Return (X, Y) of the center of cell containing provided text 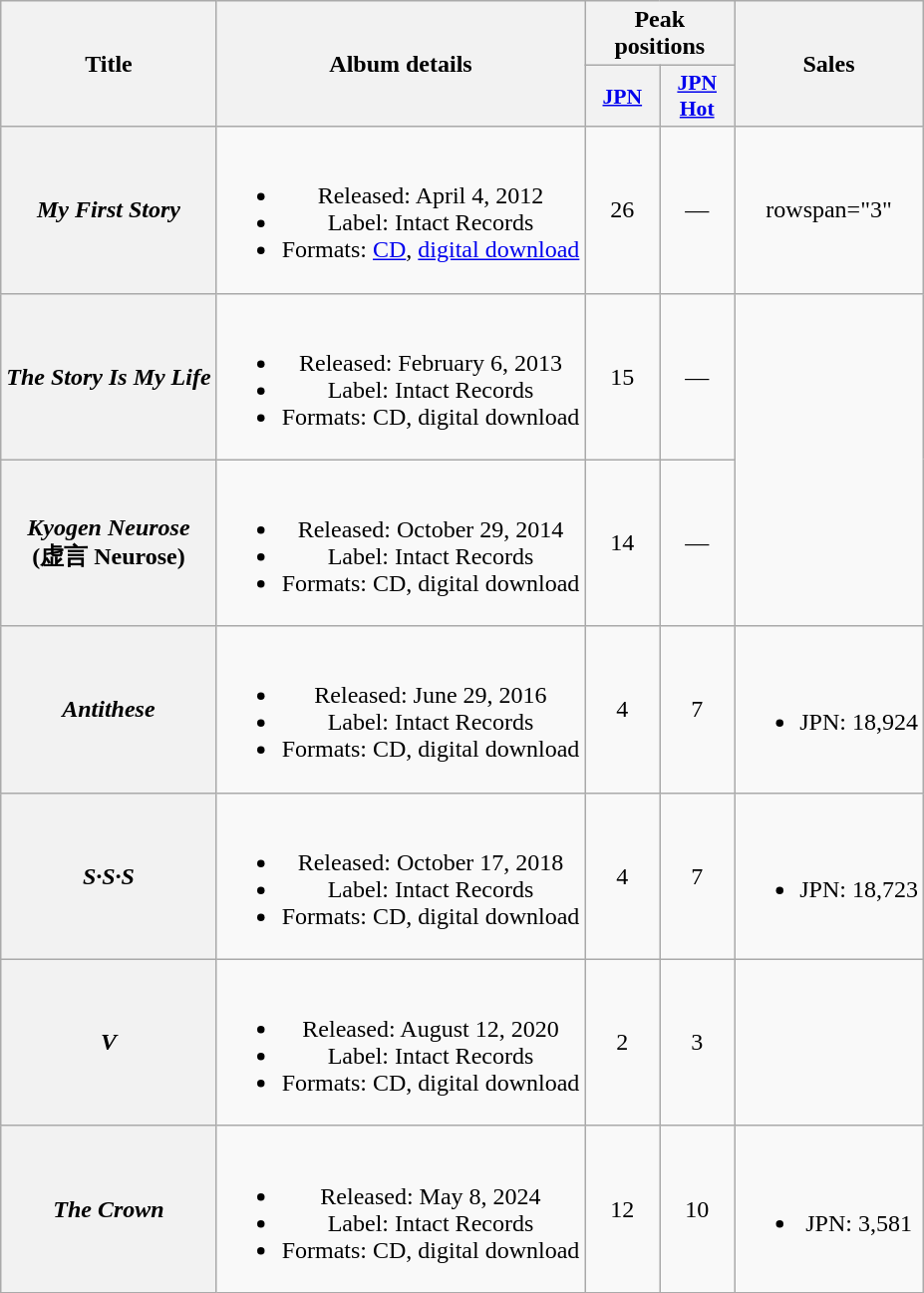
Antithese (109, 710)
S·S·S (109, 875)
3 (698, 1043)
Released: October 29, 2014Label: Intact RecordsFormats: CD, digital download (401, 542)
JPNHot (698, 96)
Released: October 17, 2018Label: Intact RecordsFormats: CD, digital download (401, 875)
JPN (622, 96)
Peak positions (660, 34)
10 (698, 1208)
JPN: 3,581 (829, 1208)
15 (622, 377)
JPN: 18,924 (829, 710)
2 (622, 1043)
rowspan="3" (829, 209)
JPN: 18,723 (829, 875)
14 (622, 542)
The Crown (109, 1208)
Released: February 6, 2013Label: Intact RecordsFormats: CD, digital download (401, 377)
Title (109, 64)
The Story Is My Life (109, 377)
Released: May 8, 2024Label: Intact RecordsFormats: CD, digital download (401, 1208)
Album details (401, 64)
26 (622, 209)
Sales (829, 64)
Released: June 29, 2016Label: Intact RecordsFormats: CD, digital download (401, 710)
Kyogen Neurose(虚言 Neurose) (109, 542)
Released: August 12, 2020Label: Intact RecordsFormats: CD, digital download (401, 1043)
My First Story (109, 209)
12 (622, 1208)
Released: April 4, 2012Label: Intact RecordsFormats: CD, digital download (401, 209)
V (109, 1043)
